Provide the [X, Y] coordinate of the cell's center where the given text is located.  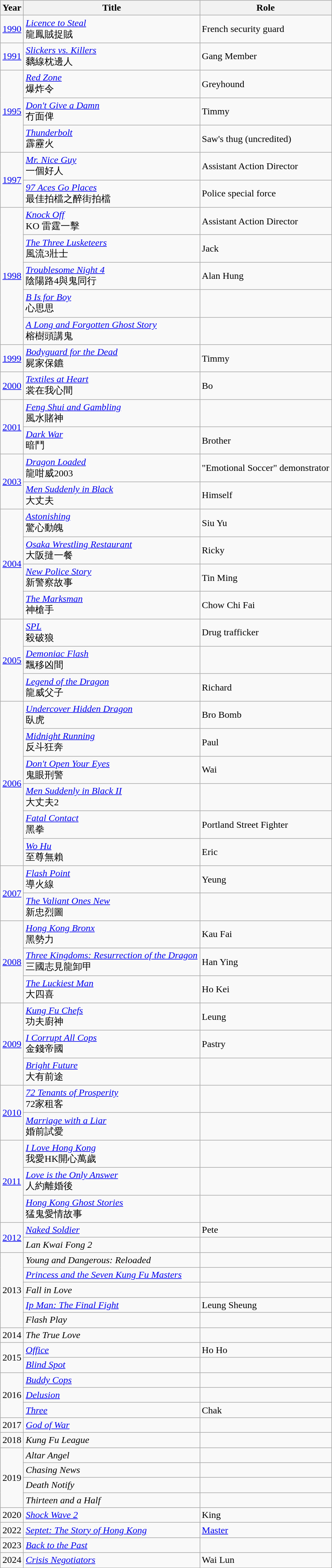
The True Love [112, 1335]
2003 [12, 482]
2011 [12, 1182]
2010 [12, 1113]
Greyhound [265, 84]
97 Aces Go Places最佳拍檔之醉街拍檔 [112, 194]
2014 [12, 1335]
Osaka Wrestling Restaurant大阪撻一餐 [112, 550]
Eric [265, 852]
God of War [112, 1425]
Slickers vs. Killers黐線枕邊人 [112, 56]
Leung Sheung [265, 1305]
Three [112, 1410]
Drug trafficker [265, 633]
Mr. Nice Guy一個好人 [112, 166]
Kung Fu Chefs功夫廚神 [112, 1017]
Bright Future大有前途 [112, 1071]
Blind Spot [112, 1365]
Brother [265, 441]
Year [12, 8]
Chak [265, 1410]
Portland Street Fighter [265, 825]
2017 [12, 1425]
Fatal Contact黑拳 [112, 825]
Textiles at Heart裳在我心間 [112, 386]
"Emotional Soccer" demonstrator [265, 468]
2023 [12, 1545]
SPL殺破狼 [112, 633]
Bro Bomb [265, 715]
Don't Open Your Eyes鬼眼刑警 [112, 770]
French security guard [265, 29]
2019 [12, 1477]
Feng Shui and Gambling風水賭神 [112, 413]
Richard [265, 687]
Bo [265, 386]
Thunderbolt霹靂火 [112, 139]
Pete [265, 1230]
B Is for Boy心思思 [112, 303]
2008 [12, 961]
Role [265, 8]
Bodyguard for the Dead屍家保鑣 [112, 358]
2005 [12, 660]
Don't Give a Damn冇面俾 [112, 112]
Delusion [112, 1395]
1991 [12, 56]
Alan Hung [265, 276]
Yeung [265, 879]
Kau Fai [265, 934]
Knock OffKO 雷霆一擊 [112, 221]
Title [112, 8]
2020 [12, 1515]
Marriage with a Liar婚前試愛 [112, 1126]
I Corrupt All Cops金錢帝國 [112, 1044]
Dark War暗鬥 [112, 441]
Himself [265, 495]
Gang Member [265, 56]
2022 [12, 1530]
1997 [12, 180]
2016 [12, 1395]
Wo Hu至尊無賴 [112, 852]
Leung [265, 1017]
The Marksman神槍手 [112, 605]
Han Ying [265, 962]
Three Kingdoms: Resurrection of the Dragon三國志見龍卸甲 [112, 962]
Dragon Loaded龍咁威2003 [112, 468]
1998 [12, 276]
1999 [12, 358]
Chasing News [112, 1470]
Princess and the Seven Kung Fu Masters [112, 1275]
Men Suddenly in Black大丈夫 [112, 495]
Demoniac Flash飄移凶間 [112, 660]
Troublesome Night 4陰陽路4與鬼同行 [112, 276]
Death Notify [112, 1485]
Master [265, 1530]
2024 [12, 1560]
Ip Man: The Final Fight [112, 1305]
Men Suddenly in Black II大丈夫2 [112, 797]
The Valiant Ones New新忠烈圖 [112, 907]
King [265, 1515]
Ho Ho [265, 1350]
2007 [12, 893]
2001 [12, 427]
Naked Soldier [112, 1230]
Midnight Running反斗狂奔 [112, 742]
Undercover Hidden Dragon臥虎 [112, 715]
Legend of the Dragon龍威父子 [112, 687]
Altar Angel [112, 1455]
72 Tenants of Prosperity72家租客 [112, 1099]
2004 [12, 564]
2006 [12, 783]
Flash Point導火線 [112, 879]
Paul [265, 742]
A Long and Forgotten Ghost Story榕樹頭講鬼 [112, 331]
Fall in Love [112, 1290]
Siu Yu [265, 523]
The Three Lusketeers風流3壯士 [112, 248]
2000 [12, 386]
2009 [12, 1044]
Tin Ming [265, 578]
Ricky [265, 550]
Thirteen and a Half [112, 1500]
2018 [12, 1440]
Astonishing驚心動魄 [112, 523]
Back to the Past [112, 1545]
1990 [12, 29]
Kung Fu League [112, 1440]
Chow Chi Fai [265, 605]
Jack [265, 248]
Young and Dangerous: Reloaded [112, 1260]
Wai [265, 770]
Saw's thug (uncredited) [265, 139]
2012 [12, 1238]
Wai Lun [265, 1560]
Licence to Steal龍鳳賊捉賊 [112, 29]
Hong Kong Ghost Stories猛鬼愛情故事 [112, 1209]
Lan Kwai Fong 2 [112, 1245]
2013 [12, 1290]
Septet: The Story of Hong Kong [112, 1530]
Love is the Only Answer人約離婚後 [112, 1181]
Office [112, 1350]
I Love Hong Kong我愛HK開心萬歲 [112, 1154]
Police special force [265, 194]
Hong Kong Bronx黑勢力 [112, 934]
1995 [12, 111]
Buddy Cops [112, 1380]
Crisis Negotiators [112, 1560]
2015 [12, 1357]
New Police Story新警察故事 [112, 578]
Ho Kei [265, 989]
Red Zone爆炸令 [112, 84]
The Luckiest Man大四喜 [112, 989]
Flash Play [112, 1320]
Pastry [265, 1044]
Shock Wave 2 [112, 1515]
